Extract the (X, Y) coordinate from the center of the cell holding the provided text.  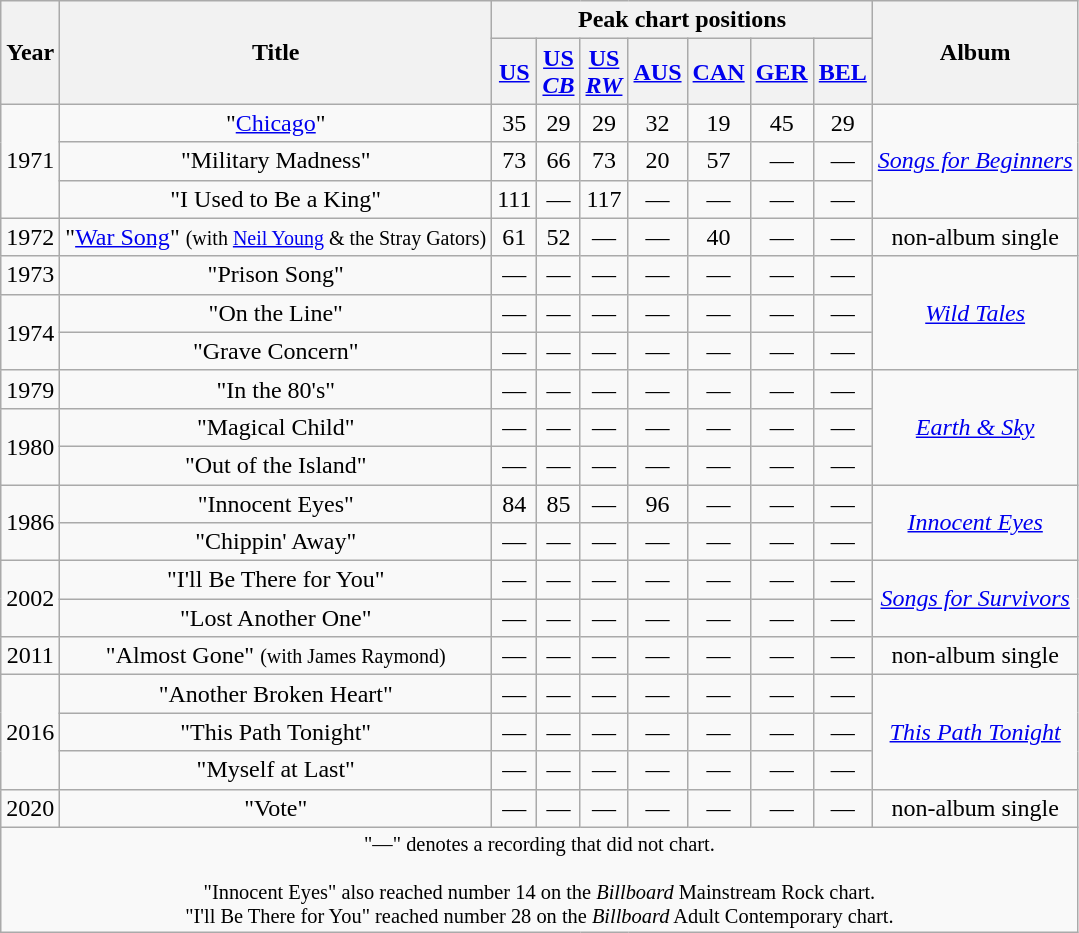
1971 (30, 161)
Wild Tales (975, 313)
GER (782, 72)
20 (658, 161)
32 (658, 123)
Innocent Eyes (975, 522)
57 (718, 161)
1972 (30, 237)
"Innocent Eyes" (276, 503)
"Out of the Island" (276, 465)
"Grave Concern" (276, 351)
USRW (604, 72)
Album (975, 52)
66 (558, 161)
40 (718, 237)
BEL (842, 72)
Year (30, 52)
1973 (30, 275)
"This Path Tonight" (276, 732)
"On the Line" (276, 313)
Songs for Survivors (975, 599)
Peak chart positions (682, 20)
96 (658, 503)
Title (276, 52)
52 (558, 237)
AUS (658, 72)
45 (782, 123)
2020 (30, 808)
"Lost Another One" (276, 618)
This Path Tonight (975, 732)
"Prison Song" (276, 275)
61 (514, 237)
"I Used to Be a King" (276, 199)
85 (558, 503)
"Chippin' Away" (276, 542)
"Magical Child" (276, 427)
Earth & Sky (975, 427)
1986 (30, 522)
"War Song" (with Neil Young & the Stray Gators) (276, 237)
US (514, 72)
"In the 80's" (276, 389)
"Myself at Last" (276, 770)
"Almost Gone" (with James Raymond) (276, 656)
2016 (30, 732)
2002 (30, 599)
USCB (558, 72)
1980 (30, 446)
"I'll Be There for You" (276, 580)
CAN (718, 72)
1974 (30, 332)
"Vote" (276, 808)
117 (604, 199)
2011 (30, 656)
111 (514, 199)
"Chicago" (276, 123)
19 (718, 123)
"Military Madness" (276, 161)
35 (514, 123)
84 (514, 503)
Songs for Beginners (975, 161)
"Another Broken Heart" (276, 694)
1979 (30, 389)
